Detect which cell encompasses the target text, then output its [X, Y] center coordinate. 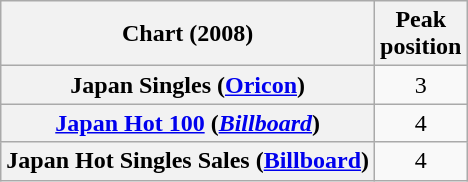
Japan Hot 100 (Billboard) [188, 123]
Japan Hot Singles Sales (Billboard) [188, 161]
Peakposition [421, 34]
Japan Singles (Oricon) [188, 85]
3 [421, 85]
Chart (2008) [188, 34]
